Scan for the cell matching the given text and deliver its [x, y] coordinate at center. 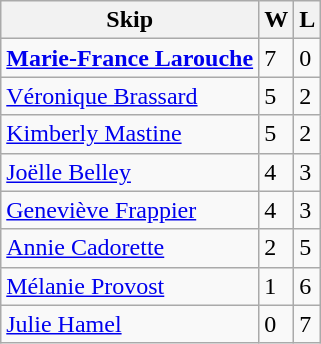
Skip [130, 20]
6 [308, 286]
Kimberly Mastine [130, 134]
Marie-France Larouche [130, 58]
Geneviève Frappier [130, 210]
Véronique Brassard [130, 96]
L [308, 20]
W [276, 20]
Mélanie Provost [130, 286]
Julie Hamel [130, 324]
Joëlle Belley [130, 172]
Annie Cadorette [130, 248]
1 [276, 286]
